Search for the cell housing the specified text and yield its [x, y] center coordinate. 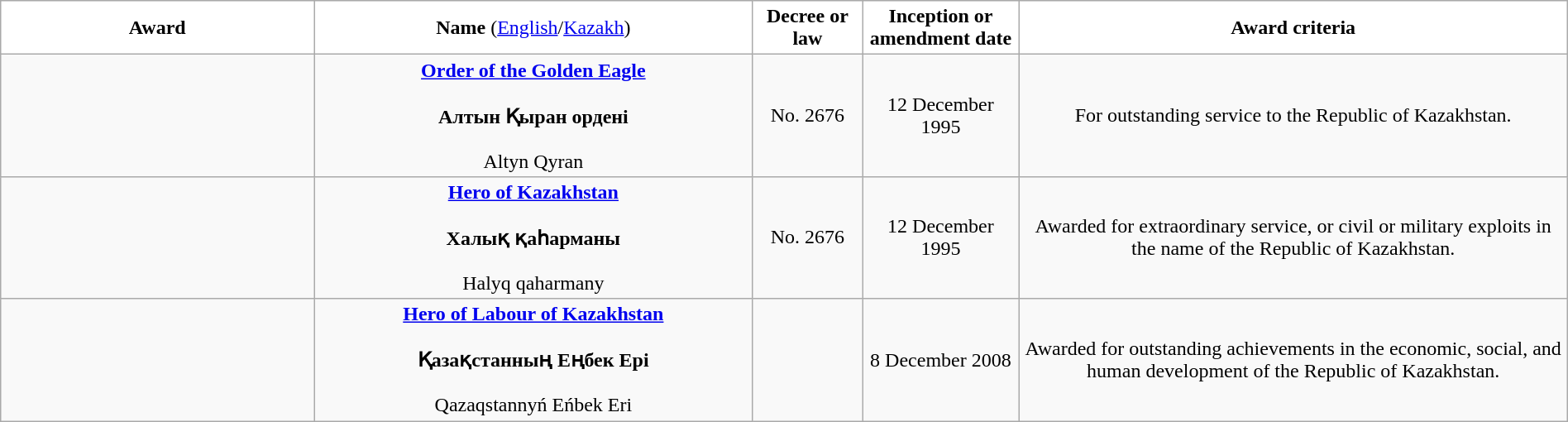
Awarded for extraordinary service, or civil or military exploits in the name of the Republic of Kazakhstan. [1293, 237]
Award criteria [1293, 28]
Awarded for outstanding achievements in the economic, social, and human development of the Republic of Kazakhstan. [1293, 360]
For outstanding service to the Republic of Kazakhstan. [1293, 116]
Award [157, 28]
Hero of KazakhstanХалық қаһарманыHalyq qaharmany [533, 237]
Name (English/Kazakh) [533, 28]
8 December 2008 [941, 360]
Order of the Golden EagleАлтын Қыран орденіAltyn Qyran [533, 116]
Decree or law [807, 28]
Hero of Labour of KazakhstanҚазақстанның Еңбек ЕріQazaqstannyń Eńbek Eri [533, 360]
Inception or amendment date [941, 28]
